From the cell containing the given text, extract its center point as (X, Y) coordinate. 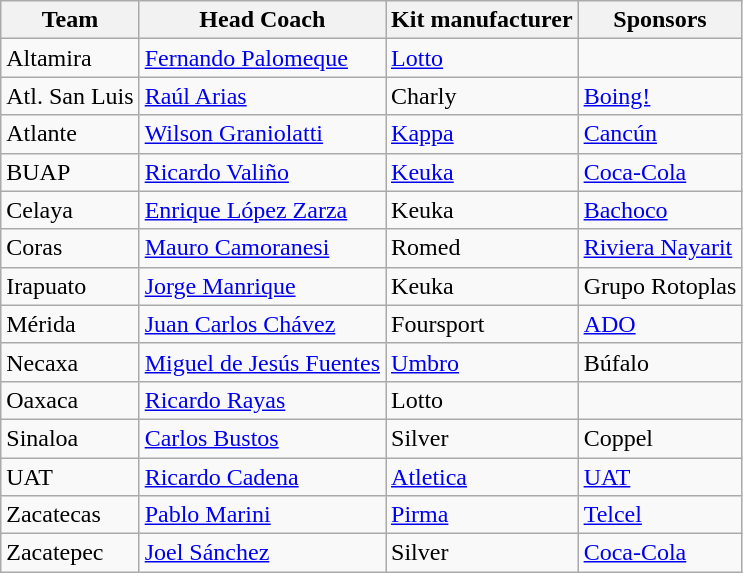
Ricardo Rayas (262, 400)
Bachoco (660, 210)
Raúl Arias (262, 96)
Zacatecas (70, 515)
Juan Carlos Chávez (262, 324)
Charly (482, 96)
Irapuato (70, 286)
Team (70, 20)
Telcel (660, 515)
Mauro Camoranesi (262, 248)
Coppel (660, 438)
Cancún (660, 134)
Jorge Manrique (262, 286)
Head Coach (262, 20)
Sponsors (660, 20)
Búfalo (660, 362)
Sinaloa (70, 438)
Oaxaca (70, 400)
Riviera Nayarit (660, 248)
Wilson Graniolatti (262, 134)
Miguel de Jesús Fuentes (262, 362)
Altamira (70, 58)
Pablo Marini (262, 515)
Zacatepec (70, 553)
Coras (70, 248)
Foursport (482, 324)
Ricardo Cadena (262, 477)
Ricardo Valiño (262, 172)
Mérida (70, 324)
ADO (660, 324)
Fernando Palomeque (262, 58)
Pirma (482, 515)
Umbro (482, 362)
Enrique López Zarza (262, 210)
Kit manufacturer (482, 20)
Grupo Rotoplas (660, 286)
Carlos Bustos (262, 438)
Atletica (482, 477)
Atl. San Luis (70, 96)
Joel Sánchez (262, 553)
BUAP (70, 172)
Romed (482, 248)
Atlante (70, 134)
Celaya (70, 210)
Necaxa (70, 362)
Boing! (660, 96)
Kappa (482, 134)
